Identify which cell holds the provided text, then report its [X, Y] central coordinate. 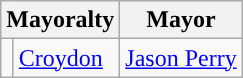
Mayoralty [60, 20]
Mayor [181, 20]
Croydon [66, 58]
Jason Perry [181, 58]
